Find where the given text appears and provide that cell's center as [x, y] coordinate. 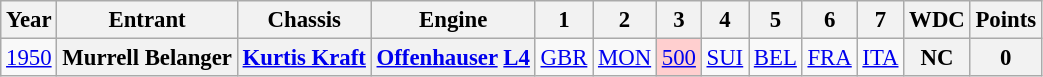
FRA [830, 58]
5 [776, 20]
Engine [453, 20]
0 [1006, 58]
6 [830, 20]
4 [724, 20]
Offenhauser L4 [453, 58]
Chassis [304, 20]
GBR [564, 58]
2 [625, 20]
WDC [937, 20]
Points [1006, 20]
BEL [776, 58]
Year [29, 20]
1950 [29, 58]
SUI [724, 58]
MON [625, 58]
1 [564, 20]
ITA [880, 58]
500 [678, 58]
Kurtis Kraft [304, 58]
3 [678, 20]
7 [880, 20]
Murrell Belanger [147, 58]
Entrant [147, 20]
NC [937, 58]
